Extract the (X, Y) coordinate from the center of the cell holding the provided text.  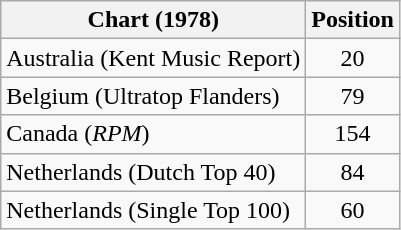
Belgium (Ultratop Flanders) (154, 96)
79 (353, 96)
Canada (RPM) (154, 134)
Position (353, 20)
Netherlands (Dutch Top 40) (154, 172)
Australia (Kent Music Report) (154, 58)
84 (353, 172)
154 (353, 134)
20 (353, 58)
Chart (1978) (154, 20)
Netherlands (Single Top 100) (154, 210)
60 (353, 210)
